Provide the [x, y] coordinate of the cell's center where the given text is located.  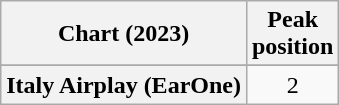
Italy Airplay (EarOne) [124, 85]
2 [292, 85]
Chart (2023) [124, 34]
Peakposition [292, 34]
